Extract the [X, Y] coordinate from the center of the cell holding the provided text.  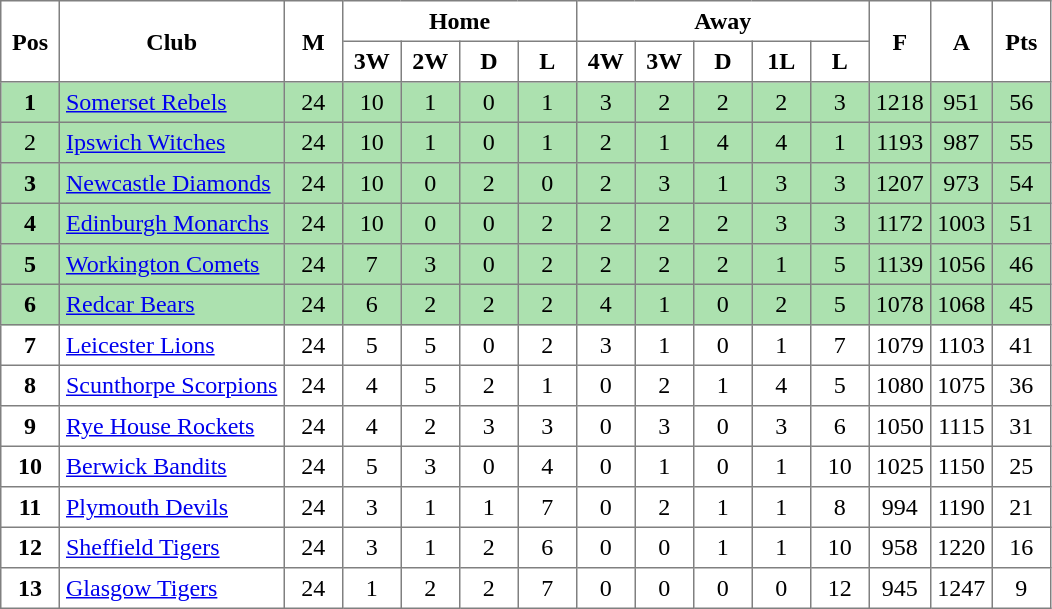
A [962, 42]
31 [1021, 426]
1247 [962, 588]
51 [1021, 223]
F [900, 42]
M [313, 42]
1078 [900, 304]
Glasgow Tigers [172, 588]
1207 [900, 183]
Redcar Bears [172, 304]
1115 [962, 426]
Away [723, 21]
1080 [900, 385]
1075 [962, 385]
45 [1021, 304]
55 [1021, 142]
1190 [962, 507]
Club [172, 42]
Rye House Rockets [172, 426]
2W [430, 61]
1025 [900, 466]
1150 [962, 466]
951 [962, 102]
16 [1021, 547]
Somerset Rebels [172, 102]
Pts [1021, 42]
Leicester Lions [172, 345]
1172 [900, 223]
1218 [900, 102]
994 [900, 507]
Sheffield Tigers [172, 547]
Home [460, 21]
1079 [900, 345]
973 [962, 183]
Edinburgh Monarchs [172, 223]
1L [781, 61]
Workington Comets [172, 264]
54 [1021, 183]
1103 [962, 345]
41 [1021, 345]
Scunthorpe Scorpions [172, 385]
Berwick Bandits [172, 466]
1220 [962, 547]
25 [1021, 466]
4W [606, 61]
Pos [30, 42]
Plymouth Devils [172, 507]
1050 [900, 426]
Newcastle Diamonds [172, 183]
1193 [900, 142]
Ipswich Witches [172, 142]
36 [1021, 385]
945 [900, 588]
1068 [962, 304]
1003 [962, 223]
958 [900, 547]
46 [1021, 264]
1056 [962, 264]
56 [1021, 102]
1139 [900, 264]
987 [962, 142]
11 [30, 507]
13 [30, 588]
21 [1021, 507]
